Provide the [x, y] coordinate of the cell's center where the given text is located.  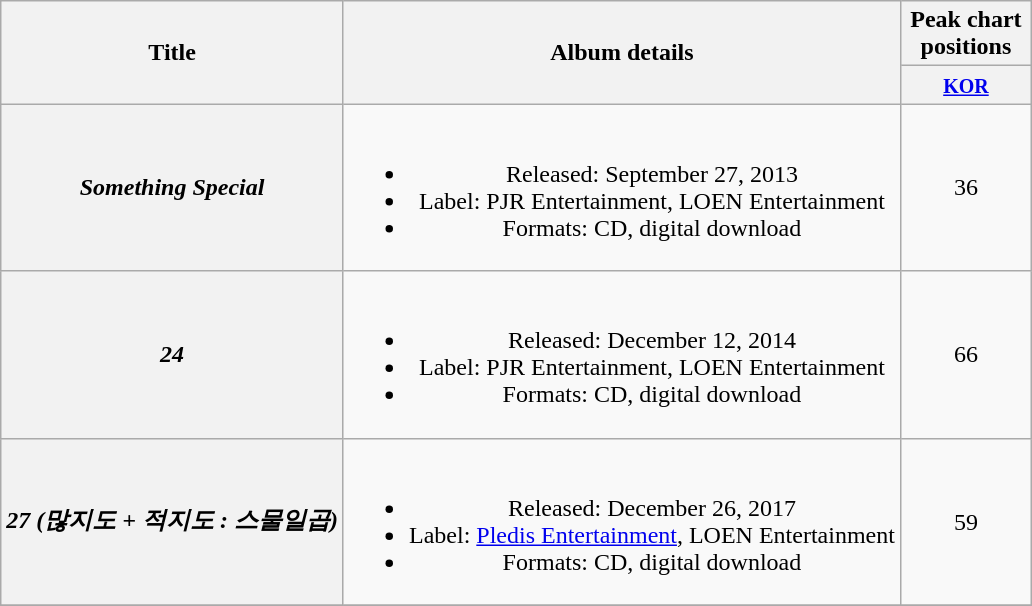
Something Special [172, 188]
59 [966, 522]
24 [172, 354]
Title [172, 52]
27 (많지도 + 적지도 : 스물일곱) [172, 522]
Album details [622, 52]
KOR [966, 85]
Peak chart positions [966, 34]
Released: December 12, 2014Label: PJR Entertainment, LOEN EntertainmentFormats: CD, digital download [622, 354]
36 [966, 188]
66 [966, 354]
Released: September 27, 2013Label: PJR Entertainment, LOEN EntertainmentFormats: CD, digital download [622, 188]
Released: December 26, 2017Label: Pledis Entertainment, LOEN EntertainmentFormats: CD, digital download [622, 522]
